Find where the given text appears and provide that cell's center as [X, Y] coordinate. 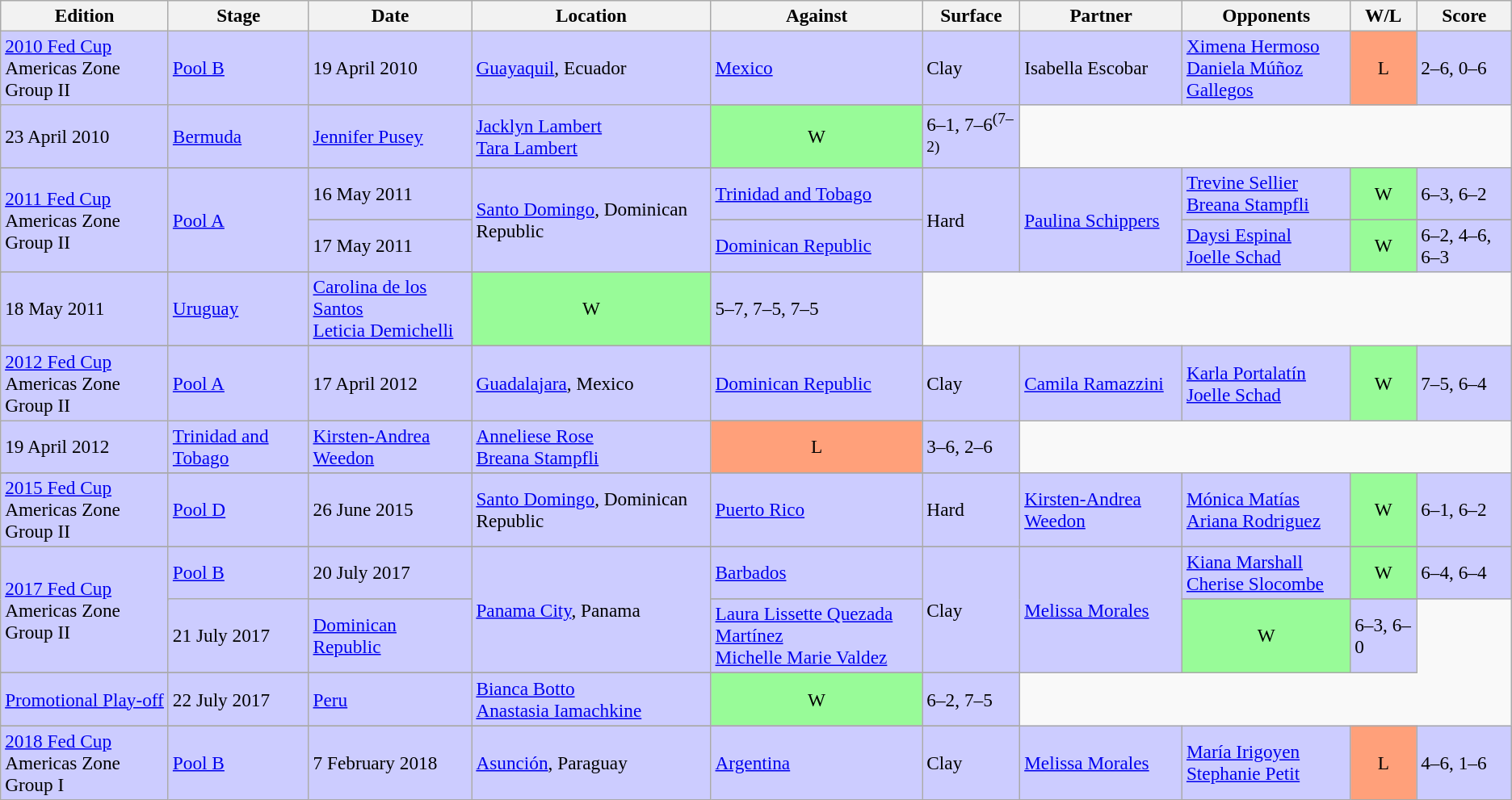
Laura Lissette Quezada Martínez Michelle Marie Valdez [817, 636]
7–5, 6–4 [1464, 383]
19 April 2010 [390, 68]
Stage [238, 15]
23 April 2010 [85, 136]
18 May 2011 [85, 309]
2011 Fed Cup Americas Zone Group II [85, 220]
2017 Fed Cup Americas Zone Group II [85, 610]
Carolina de los Santos Leticia Demichelli [390, 309]
Guadalajara, Mexico [591, 383]
6–2, 4–6, 6–3 [1464, 245]
Camila Ramazzini [1102, 383]
17 May 2011 [390, 245]
María Irigoyen Stephanie Petit [1266, 762]
2018 Fed Cup Americas Zone Group I [85, 762]
Mónica Matías Ariana Rodriguez [1266, 509]
2012 Fed Cup Americas Zone Group II [85, 383]
3–6, 2–6 [971, 446]
Isabella Escobar [1102, 68]
Karla Portalatín Joelle Schad [1266, 383]
2–6, 0–6 [1464, 68]
Kiana Marshall Cherise Slocombe [1266, 573]
26 June 2015 [390, 509]
Anneliese Rose Breana Stampfli [591, 446]
Asunción, Paraguay [591, 762]
2015 Fed Cup Americas Zone Group II [85, 509]
6–1, 6–2 [1464, 509]
17 April 2012 [390, 383]
Daysi Espinal Joelle Schad [1266, 245]
Against [817, 15]
Mexico [817, 68]
22 July 2017 [238, 699]
Score [1464, 15]
Puerto Rico [817, 509]
Surface [971, 15]
6–1, 7–6(7–2) [971, 136]
Edition [85, 15]
Partner [1102, 15]
Opponents [1266, 15]
Trevine Sellier Breana Stampfli [1266, 194]
Ximena Hermoso Daniela Múñoz Gallegos [1266, 68]
19 April 2012 [85, 446]
6–4, 6–4 [1464, 573]
7 February 2018 [390, 762]
Uruguay [238, 309]
21 July 2017 [238, 636]
Peru [390, 699]
Panama City, Panama [591, 610]
Guayaquil, Ecuador [591, 68]
20 July 2017 [390, 573]
6–3, 6–0 [1384, 636]
Paulina Schippers [1102, 220]
Pool D [238, 509]
Jennifer Pusey [390, 136]
Bianca Botto Anastasia Iamachkine [591, 699]
Barbados [817, 573]
W/L [1384, 15]
Promotional Play-off [85, 699]
6–3, 6–2 [1464, 194]
5–7, 7–5, 7–5 [817, 309]
16 May 2011 [390, 194]
Argentina [817, 762]
Date [390, 15]
Jacklyn Lambert Tara Lambert [591, 136]
Bermuda [238, 136]
Location [591, 15]
2010 Fed Cup Americas Zone Group II [85, 68]
6–2, 7–5 [971, 699]
4–6, 1–6 [1464, 762]
